Provide the [X, Y] coordinate of the cell's center where the given text is located.  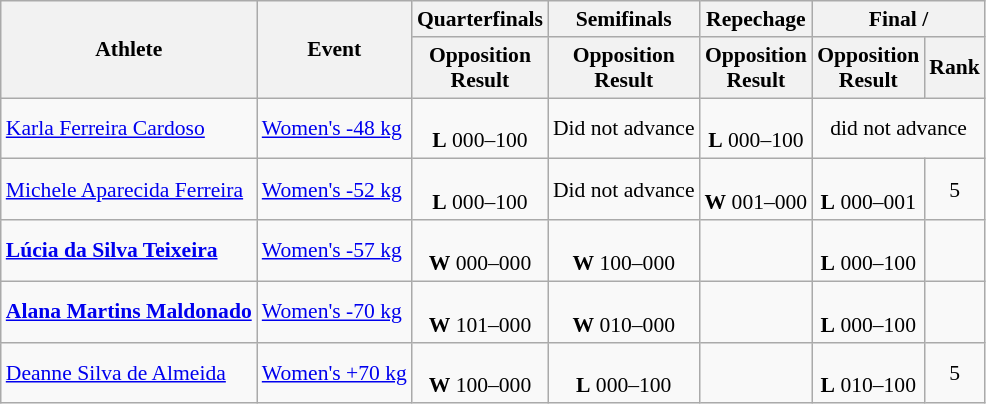
did not advance [898, 128]
L 010–100 [868, 372]
Women's -70 kg [334, 312]
Event [334, 50]
Women's +70 kg [334, 372]
W 010–000 [624, 312]
L 000–001 [868, 190]
Quarterfinals [480, 19]
Semifinals [624, 19]
Women's -48 kg [334, 128]
Alana Martins Maldonado [129, 312]
Women's -57 kg [334, 250]
Athlete [129, 50]
Women's -52 kg [334, 190]
Karla Ferreira Cardoso [129, 128]
Deanne Silva de Almeida [129, 372]
W 101–000 [480, 312]
Rank [954, 68]
Repechage [756, 19]
Michele Aparecida Ferreira [129, 190]
W 000–000 [480, 250]
Final / [898, 19]
W 001–000 [756, 190]
Lúcia da Silva Teixeira [129, 250]
